Extract the (X, Y) coordinate from the center of the cell holding the provided text.  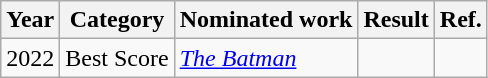
Year (30, 20)
Category (117, 20)
Best Score (117, 58)
The Batman (266, 58)
Nominated work (266, 20)
Ref. (460, 20)
Result (396, 20)
2022 (30, 58)
